Provide the [x, y] coordinate of the cell's center where the given text is located.  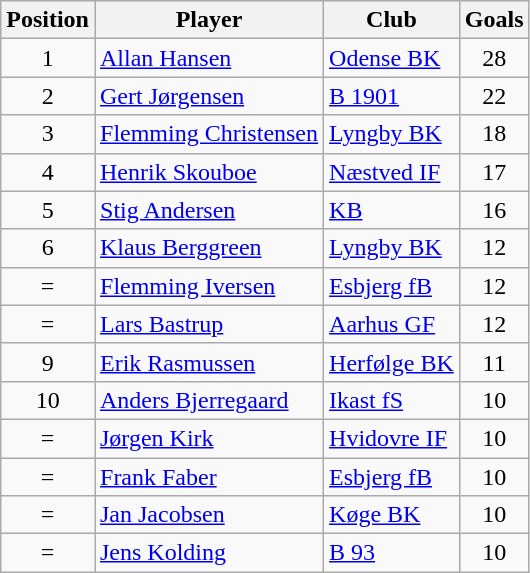
22 [494, 96]
KB [392, 210]
Odense BK [392, 58]
Flemming Iversen [208, 286]
5 [48, 210]
Flemming Christensen [208, 134]
6 [48, 248]
16 [494, 210]
3 [48, 134]
Anders Bjerregaard [208, 400]
17 [494, 172]
Gert Jørgensen [208, 96]
Position [48, 20]
Player [208, 20]
Næstved IF [392, 172]
Henrik Skouboe [208, 172]
11 [494, 362]
Jens Kolding [208, 553]
4 [48, 172]
Goals [494, 20]
1 [48, 58]
Herfølge BK [392, 362]
Aarhus GF [392, 324]
Club [392, 20]
Hvidovre IF [392, 438]
Lars Bastrup [208, 324]
B 93 [392, 553]
Erik Rasmussen [208, 362]
Stig Andersen [208, 210]
Frank Faber [208, 477]
2 [48, 96]
Jørgen Kirk [208, 438]
28 [494, 58]
9 [48, 362]
Jan Jacobsen [208, 515]
18 [494, 134]
Allan Hansen [208, 58]
B 1901 [392, 96]
Klaus Berggreen [208, 248]
Køge BK [392, 515]
Ikast fS [392, 400]
